For the text-containing cell, return its midpoint in (x, y) coordinate format. 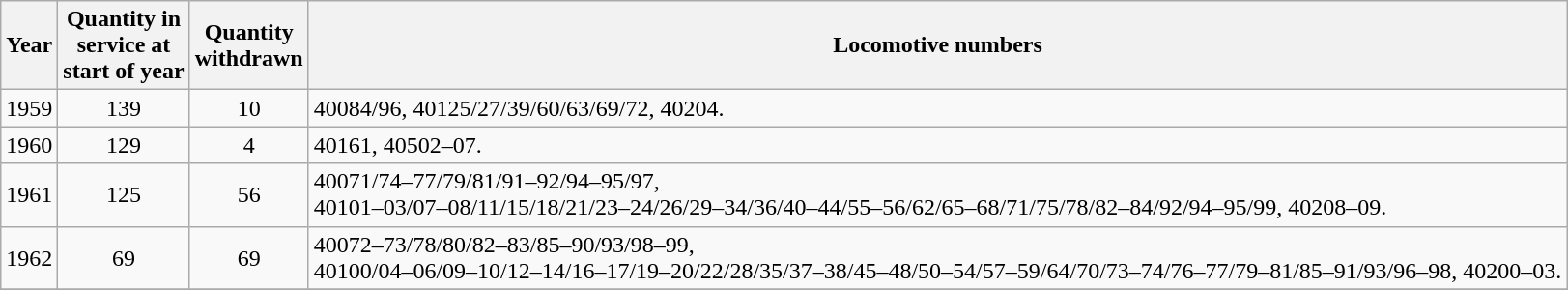
40071/74–77/79/81/91–92/94–95/97,40101–03/07–08/11/15/18/21/23–24/26/29–34/36/40–44/55–56/62/65–68/71/75/78/82–84/92/94–95/99, 40208–09. (937, 195)
40084/96, 40125/27/39/60/63/69/72, 40204. (937, 108)
125 (124, 195)
40161, 40502–07. (937, 145)
129 (124, 145)
Year (29, 45)
Quantity in service atstart of year (124, 45)
56 (249, 195)
Quantitywithdrawn (249, 45)
1961 (29, 195)
139 (124, 108)
Locomotive numbers (937, 45)
1959 (29, 108)
10 (249, 108)
4 (249, 145)
1962 (29, 257)
1960 (29, 145)
